Output the [X, Y] coordinate of the center of the cell containing the given text.  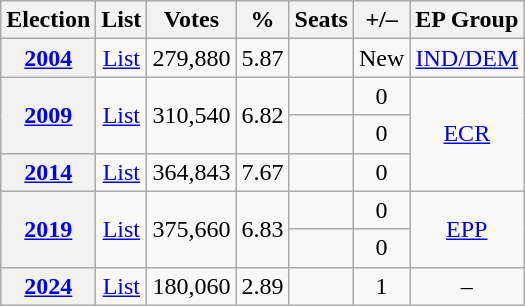
Election [48, 20]
2009 [48, 115]
– [467, 286]
2019 [48, 229]
5.87 [262, 58]
375,660 [192, 229]
1 [381, 286]
EP Group [467, 20]
+/– [381, 20]
% [262, 20]
364,843 [192, 172]
EPP [467, 229]
New [381, 58]
6.82 [262, 115]
ECR [467, 134]
180,060 [192, 286]
279,880 [192, 58]
Votes [192, 20]
Seats [321, 20]
7.67 [262, 172]
2024 [48, 286]
2.89 [262, 286]
6.83 [262, 229]
310,540 [192, 115]
2004 [48, 58]
2014 [48, 172]
IND/DEM [467, 58]
